Identify which cell holds the provided text, then report its [X, Y] central coordinate. 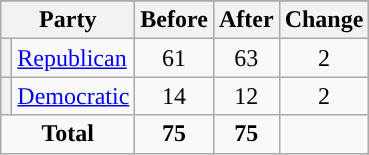
12 [246, 96]
Total [68, 134]
63 [246, 58]
Change [324, 20]
Democratic [74, 96]
After [246, 20]
Republican [74, 58]
14 [174, 96]
Before [174, 20]
61 [174, 58]
Party [68, 20]
